Return [x, y] of the center of cell containing provided text 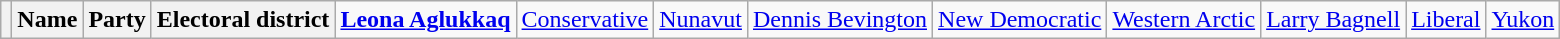
Leona Aglukkaq [426, 20]
Name [48, 20]
Larry Bagnell [1334, 20]
Western Arctic [1184, 20]
Party [117, 20]
Yukon [1523, 20]
Electoral district [243, 20]
Liberal [1446, 20]
New Democratic [1020, 20]
Dennis Bevington [840, 20]
Nunavut [701, 20]
Conservative [585, 20]
